Output the (x, y) coordinate of the center of the cell containing the given text.  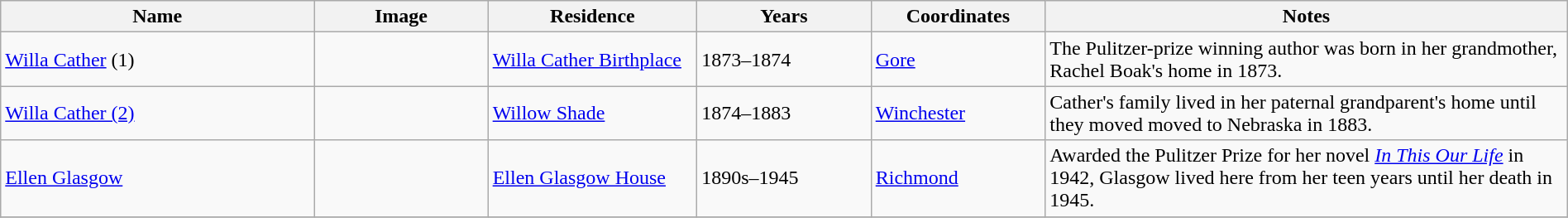
Willow Shade (592, 113)
Image (401, 17)
Willa Cather Birthplace (592, 60)
1890s–1945 (784, 178)
Awarded the Pulitzer Prize for her novel In This Our Life in 1942, Glasgow lived here from her teen years until her death in 1945. (1307, 178)
The Pulitzer-prize winning author was born in her grandmother, Rachel Boak's home in 1873. (1307, 60)
Willa Cather (1) (157, 60)
Winchester (958, 113)
Willa Cather (2) (157, 113)
Ellen Glasgow (157, 178)
Residence (592, 17)
Gore (958, 60)
Richmond (958, 178)
Coordinates (958, 17)
Years (784, 17)
Cather's family lived in her paternal grandparent's home until they moved moved to Nebraska in 1883. (1307, 113)
1873–1874 (784, 60)
Ellen Glasgow House (592, 178)
Notes (1307, 17)
Name (157, 17)
1874–1883 (784, 113)
